Identify which cell holds the provided text, then report its (X, Y) central coordinate. 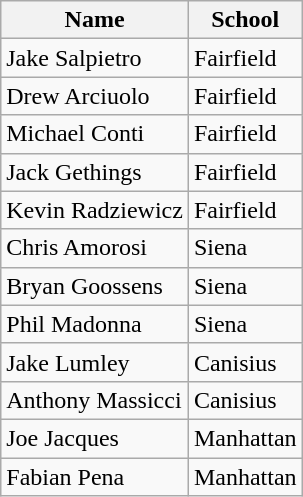
Joe Jacques (95, 438)
Phil Madonna (95, 324)
School (245, 20)
Jack Gethings (95, 172)
Drew Arciuolo (95, 96)
Chris Amorosi (95, 248)
Fabian Pena (95, 477)
Jake Lumley (95, 362)
Kevin Radziewicz (95, 210)
Name (95, 20)
Bryan Goossens (95, 286)
Jake Salpietro (95, 58)
Michael Conti (95, 134)
Anthony Massicci (95, 400)
